Return the [x, y] coordinate for the center point of the cell that contains the specified text.  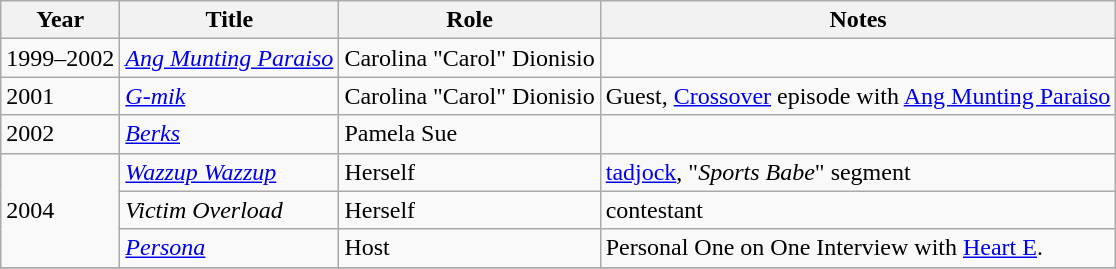
contestant [858, 210]
Role [470, 20]
Personal One on One Interview with Heart E. [858, 248]
Ang Munting Paraiso [230, 58]
Berks [230, 134]
Pamela Sue [470, 134]
Title [230, 20]
Wazzup Wazzup [230, 172]
2001 [60, 96]
Notes [858, 20]
Victim Overload [230, 210]
Year [60, 20]
Persona [230, 248]
G-mik [230, 96]
2004 [60, 210]
Host [470, 248]
2002 [60, 134]
Guest, Crossover episode with Ang Munting Paraiso [858, 96]
tadjock, "Sports Babe" segment [858, 172]
1999–2002 [60, 58]
